Output the [x, y] coordinate of the center of the cell containing the given text.  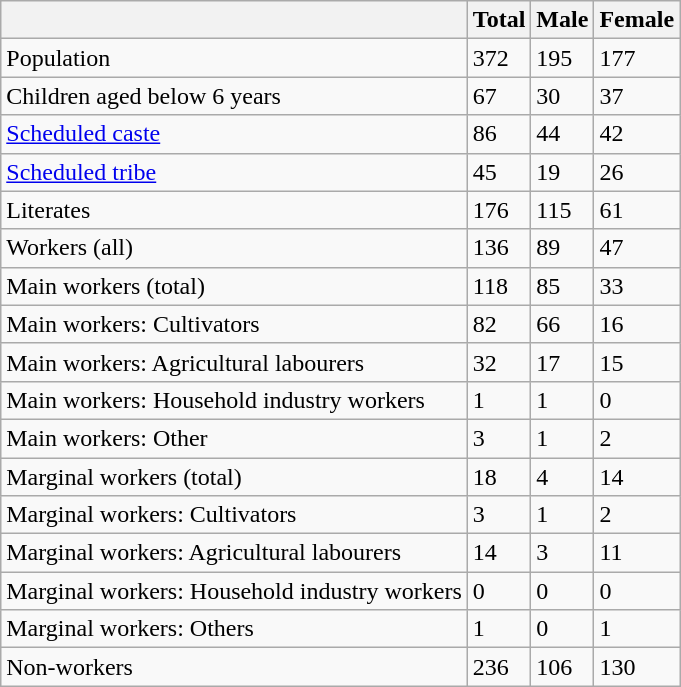
26 [637, 172]
106 [562, 667]
Marginal workers: Agricultural labourers [234, 553]
Main workers: Agricultural labourers [234, 362]
195 [562, 58]
177 [637, 58]
66 [562, 324]
18 [499, 477]
Marginal workers: Cultivators [234, 515]
Main workers (total) [234, 286]
37 [637, 96]
17 [562, 362]
Workers (all) [234, 248]
136 [499, 248]
115 [562, 210]
Main workers: Other [234, 438]
Marginal workers (total) [234, 477]
Scheduled tribe [234, 172]
61 [637, 210]
Male [562, 20]
16 [637, 324]
89 [562, 248]
130 [637, 667]
Main workers: Cultivators [234, 324]
Scheduled caste [234, 134]
86 [499, 134]
372 [499, 58]
30 [562, 96]
Main workers: Household industry workers [234, 400]
19 [562, 172]
85 [562, 286]
118 [499, 286]
42 [637, 134]
176 [499, 210]
32 [499, 362]
Female [637, 20]
Children aged below 6 years [234, 96]
Non-workers [234, 667]
82 [499, 324]
Population [234, 58]
Marginal workers: Others [234, 629]
Total [499, 20]
Marginal workers: Household industry workers [234, 591]
Literates [234, 210]
33 [637, 286]
15 [637, 362]
11 [637, 553]
4 [562, 477]
45 [499, 172]
236 [499, 667]
67 [499, 96]
47 [637, 248]
44 [562, 134]
